Determine the (x, y) coordinate at the center of the cell enclosing the given text.  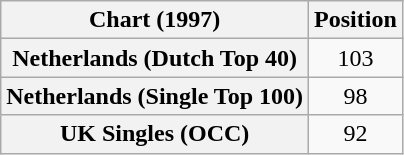
Position (356, 20)
103 (356, 58)
98 (356, 96)
Chart (1997) (155, 20)
UK Singles (OCC) (155, 134)
Netherlands (Single Top 100) (155, 96)
Netherlands (Dutch Top 40) (155, 58)
92 (356, 134)
